Provide the (X, Y) coordinate of the cell's center where the given text is located.  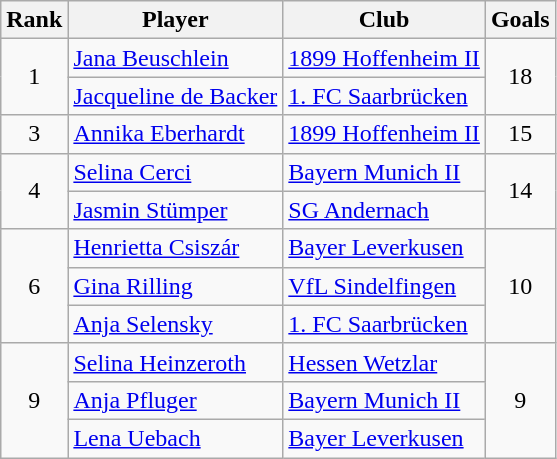
6 (34, 286)
Lena Uebach (176, 438)
Rank (34, 20)
Selina Heinzeroth (176, 362)
Jasmin Stümper (176, 210)
18 (520, 77)
15 (520, 134)
Goals (520, 20)
10 (520, 286)
Player (176, 20)
3 (34, 134)
Henrietta Csiszár (176, 248)
Selina Cerci (176, 172)
Jana Beuschlein (176, 58)
Anja Selensky (176, 324)
Gina Rilling (176, 286)
1 (34, 77)
Club (384, 20)
Annika Eberhardt (176, 134)
VfL Sindelfingen (384, 286)
4 (34, 191)
Anja Pfluger (176, 400)
SG Andernach (384, 210)
Jacqueline de Backer (176, 96)
Hessen Wetzlar (384, 362)
14 (520, 191)
